From the cell containing the given text, extract its center point as (X, Y) coordinate. 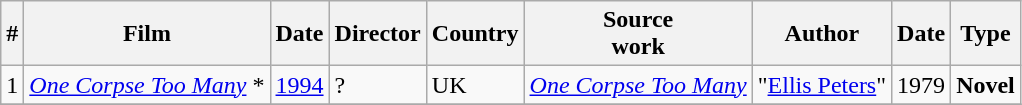
"Ellis Peters" (822, 85)
Country (475, 34)
Author (822, 34)
1994 (300, 85)
# (12, 34)
1 (12, 85)
One Corpse Too Many (638, 85)
Director (378, 34)
Film (147, 34)
? (378, 85)
UK (475, 85)
Sourcework (638, 34)
Type (986, 34)
1979 (922, 85)
One Corpse Too Many * (147, 85)
Novel (986, 85)
